Extract the (X, Y) coordinate from the center of the cell holding the provided text.  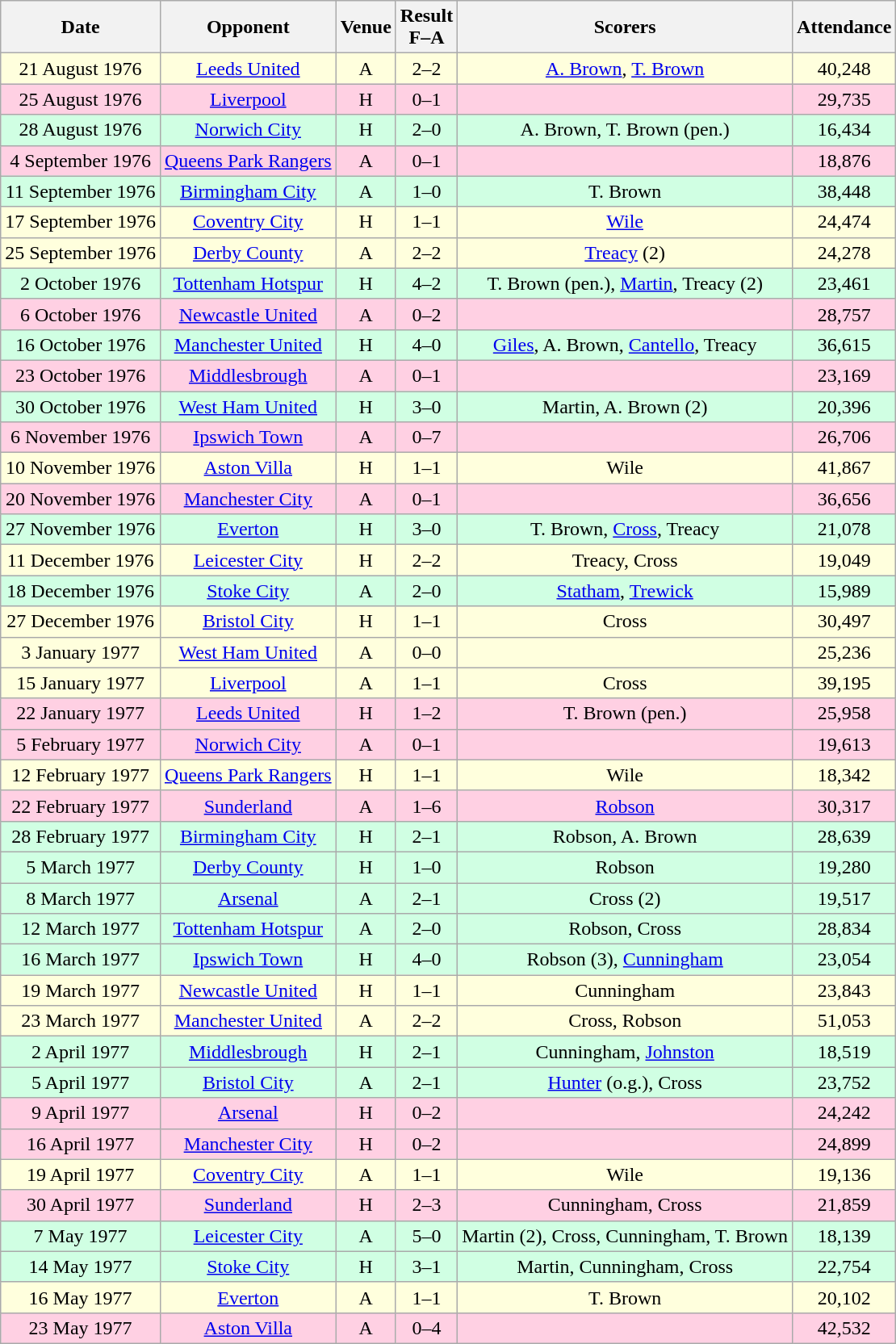
12 February 1977 (81, 775)
17 September 1976 (81, 222)
24,474 (844, 222)
7 May 1977 (81, 1236)
Giles, A. Brown, Cantello, Treacy (625, 345)
Date (81, 27)
22 February 1977 (81, 806)
23,752 (844, 1082)
Robson, Cross (625, 929)
Attendance (844, 27)
Treacy, Cross (625, 560)
23 March 1977 (81, 1021)
28 February 1977 (81, 836)
18 December 1976 (81, 591)
Cunningham (625, 990)
8 March 1977 (81, 898)
4 September 1976 (81, 161)
16,434 (844, 130)
26,706 (844, 438)
Cross (2) (625, 898)
29,735 (844, 99)
Hunter (o.g.), Cross (625, 1082)
Martin (2), Cross, Cunningham, T. Brown (625, 1236)
28 August 1976 (81, 130)
Robson (3), Cunningham (625, 960)
19,613 (844, 744)
11 December 1976 (81, 560)
16 October 1976 (81, 345)
19 April 1977 (81, 1174)
38,448 (844, 191)
30 October 1976 (81, 406)
T. Brown, Cross, Treacy (625, 530)
Venue (366, 27)
9 April 1977 (81, 1113)
23,843 (844, 990)
23,169 (844, 375)
30 April 1977 (81, 1205)
28,757 (844, 314)
30,317 (844, 806)
20 November 1976 (81, 499)
T. Brown (pen.) (625, 714)
18,876 (844, 161)
0–4 (426, 1328)
5 April 1977 (81, 1082)
16 April 1977 (81, 1144)
21 August 1976 (81, 69)
3–1 (426, 1267)
1–6 (426, 806)
28,639 (844, 836)
14 May 1977 (81, 1267)
24,899 (844, 1144)
1–2 (426, 714)
Scorers (625, 27)
Robson, A. Brown (625, 836)
21,078 (844, 530)
40,248 (844, 69)
19 March 1977 (81, 990)
36,615 (844, 345)
19,136 (844, 1174)
4–2 (426, 283)
3 January 1977 (81, 652)
A. Brown, T. Brown (625, 69)
Cunningham, Johnston (625, 1052)
25,236 (844, 652)
22,754 (844, 1267)
25,958 (844, 714)
Cunningham, Cross (625, 1205)
T. Brown (pen.), Martin, Treacy (2) (625, 283)
24,278 (844, 253)
18,342 (844, 775)
42,532 (844, 1328)
5–0 (426, 1236)
19,049 (844, 560)
5 February 1977 (81, 744)
Martin, A. Brown (2) (625, 406)
19,517 (844, 898)
16 May 1977 (81, 1297)
6 October 1976 (81, 314)
27 December 1976 (81, 622)
12 March 1977 (81, 929)
2 April 1977 (81, 1052)
2–3 (426, 1205)
36,656 (844, 499)
21,859 (844, 1205)
Opponent (248, 27)
22 January 1977 (81, 714)
5 March 1977 (81, 867)
Martin, Cunningham, Cross (625, 1267)
19,280 (844, 867)
24,242 (844, 1113)
Treacy (2) (625, 253)
A. Brown, T. Brown (pen.) (625, 130)
16 March 1977 (81, 960)
28,834 (844, 929)
39,195 (844, 683)
6 November 1976 (81, 438)
23,054 (844, 960)
18,139 (844, 1236)
23 October 1976 (81, 375)
0–0 (426, 652)
23,461 (844, 283)
25 August 1976 (81, 99)
Cross, Robson (625, 1021)
20,102 (844, 1297)
41,867 (844, 468)
11 September 1976 (81, 191)
18,519 (844, 1052)
51,053 (844, 1021)
30,497 (844, 622)
Statham, Trewick (625, 591)
20,396 (844, 406)
0–7 (426, 438)
27 November 1976 (81, 530)
10 November 1976 (81, 468)
25 September 1976 (81, 253)
15,989 (844, 591)
23 May 1977 (81, 1328)
2 October 1976 (81, 283)
15 January 1977 (81, 683)
ResultF–A (426, 27)
